Scan for the cell matching the given text and deliver its [X, Y] coordinate at center. 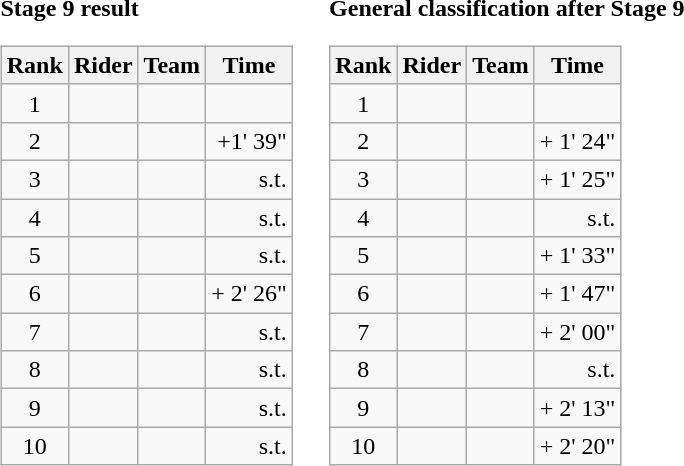
+ 2' 26" [250, 294]
+ 2' 00" [578, 332]
+ 1' 33" [578, 256]
+ 2' 13" [578, 408]
+ 1' 24" [578, 141]
+1' 39" [250, 141]
+ 2' 20" [578, 446]
+ 1' 47" [578, 294]
+ 1' 25" [578, 179]
